From the cell containing the given text, extract its center point as (x, y) coordinate. 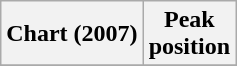
Chart (2007) (72, 34)
Peakposition (189, 34)
